From the cell containing the given text, extract its center point as (x, y) coordinate. 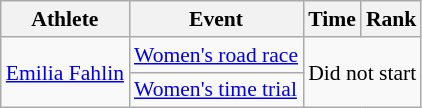
Event (216, 19)
Women's road race (216, 55)
Time (332, 19)
Emilia Fahlin (65, 72)
Rank (392, 19)
Athlete (65, 19)
Did not start (362, 72)
Women's time trial (216, 90)
